Capture the cell that displays the provided text and extract its [X, Y] central coordinate. 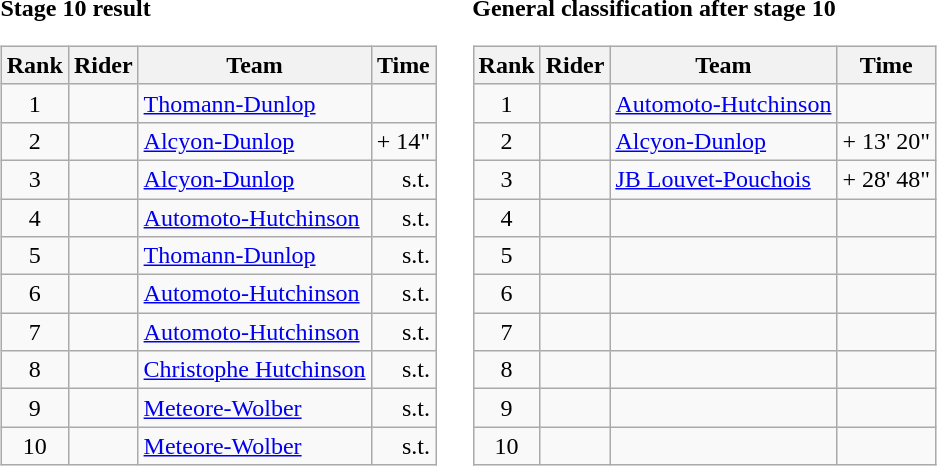
+ 28' 48" [886, 179]
Christophe Hutchinson [254, 370]
+ 14" [403, 141]
JB Louvet-Pouchois [724, 179]
+ 13' 20" [886, 141]
